Return (x, y) of the center of cell containing provided text 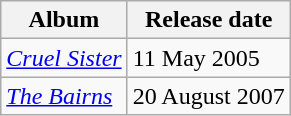
Cruel Sister (64, 58)
20 August 2007 (208, 96)
The Bairns (64, 96)
11 May 2005 (208, 58)
Album (64, 20)
Release date (208, 20)
